Provide the (x, y) coordinate of the cell's center where the given text is located.  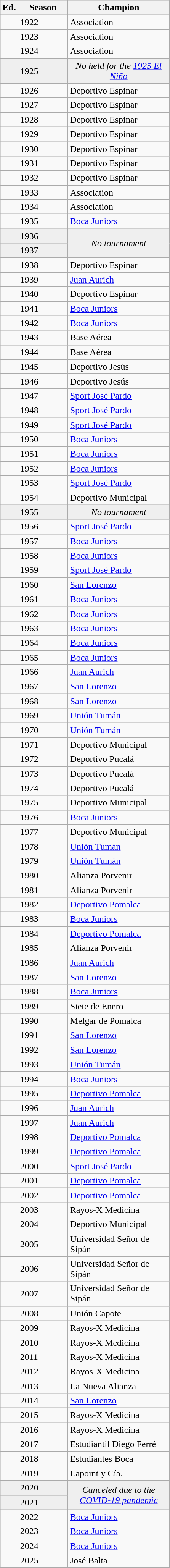
1924 (43, 51)
1951 (43, 454)
1970 (43, 730)
La Nueva Alianza (119, 1386)
1925 (43, 71)
1930 (43, 149)
1923 (43, 37)
1985 (43, 948)
2005 (43, 1244)
1987 (43, 977)
Lapoint y Cía. (119, 1473)
2011 (43, 1357)
1937 (43, 251)
2006 (43, 1269)
1979 (43, 861)
2008 (43, 1313)
2024 (43, 1546)
1994 (43, 1079)
1997 (43, 1122)
1999 (43, 1152)
2015 (43, 1415)
Unión Capote (119, 1313)
Melgar de Pomalca (119, 1021)
Season (43, 8)
1977 (43, 832)
2022 (43, 1517)
Siete de Enero (119, 1006)
1983 (43, 919)
1932 (43, 178)
1972 (43, 759)
1939 (43, 280)
1965 (43, 657)
1964 (43, 643)
1967 (43, 687)
1978 (43, 846)
2014 (43, 1401)
2001 (43, 1181)
1958 (43, 556)
1974 (43, 788)
1991 (43, 1035)
Ed. (9, 8)
1922 (43, 22)
1943 (43, 338)
2019 (43, 1473)
1945 (43, 367)
1927 (43, 105)
1971 (43, 745)
1988 (43, 992)
1960 (43, 585)
2023 (43, 1531)
1957 (43, 541)
1962 (43, 614)
2004 (43, 1224)
1955 (43, 512)
1948 (43, 410)
1936 (43, 236)
1968 (43, 701)
1933 (43, 192)
1980 (43, 875)
2017 (43, 1444)
1940 (43, 294)
1986 (43, 963)
1976 (43, 817)
1952 (43, 469)
1969 (43, 716)
1953 (43, 483)
1984 (43, 934)
1956 (43, 527)
1989 (43, 1006)
1928 (43, 120)
1926 (43, 91)
1942 (43, 323)
2016 (43, 1430)
1938 (43, 265)
1944 (43, 352)
Estudiantes Boca (119, 1459)
2021 (43, 1502)
1973 (43, 774)
2012 (43, 1371)
1931 (43, 163)
2018 (43, 1459)
2000 (43, 1166)
1934 (43, 207)
2007 (43, 1294)
Estudiantil Diego Ferré (119, 1444)
1954 (43, 498)
1992 (43, 1050)
1975 (43, 803)
1981 (43, 890)
2013 (43, 1386)
1929 (43, 134)
2010 (43, 1342)
1963 (43, 628)
1946 (43, 381)
1990 (43, 1021)
2009 (43, 1328)
1947 (43, 396)
1995 (43, 1093)
José Balta (119, 1560)
1949 (43, 425)
1998 (43, 1137)
1982 (43, 905)
1935 (43, 221)
1993 (43, 1064)
1941 (43, 309)
2003 (43, 1210)
No held for the 1925 El Niño (119, 71)
2025 (43, 1560)
1959 (43, 570)
1961 (43, 599)
2002 (43, 1195)
1966 (43, 672)
2020 (43, 1488)
1996 (43, 1108)
Canceled due to the COVID-19 pandemic (119, 1495)
Champion (119, 8)
1950 (43, 440)
